Pinpoint the cell where the given text exists, returning its (x, y) midpoint coordinate. 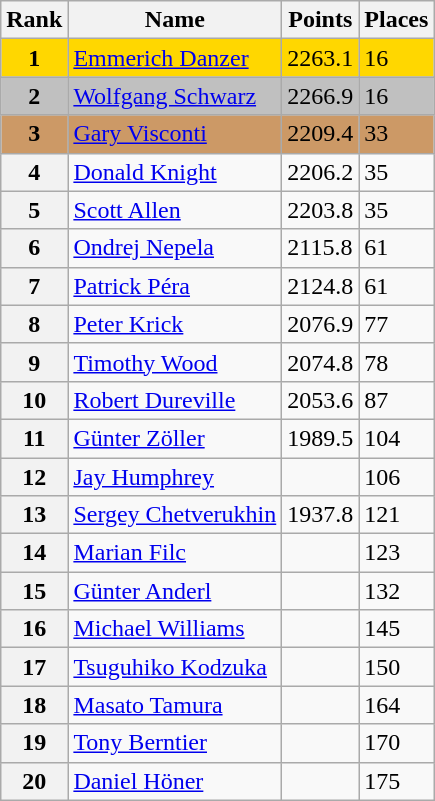
19 (34, 743)
145 (396, 629)
78 (396, 362)
Rank (34, 20)
Timothy Wood (175, 362)
Emmerich Danzer (175, 58)
11 (34, 438)
4 (34, 172)
3 (34, 134)
Scott Allen (175, 210)
2124.8 (320, 286)
1989.5 (320, 438)
15 (34, 591)
164 (396, 705)
2115.8 (320, 248)
121 (396, 515)
20 (34, 781)
87 (396, 400)
Michael Williams (175, 629)
Tsuguhiko Kodzuka (175, 667)
Gary Visconti (175, 134)
132 (396, 591)
9 (34, 362)
Peter Krick (175, 324)
150 (396, 667)
Günter Anderl (175, 591)
Name (175, 20)
2263.1 (320, 58)
10 (34, 400)
Tony Berntier (175, 743)
13 (34, 515)
Wolfgang Schwarz (175, 96)
Marian Filc (175, 553)
106 (396, 477)
5 (34, 210)
33 (396, 134)
12 (34, 477)
17 (34, 667)
104 (396, 438)
18 (34, 705)
Places (396, 20)
170 (396, 743)
2209.4 (320, 134)
Patrick Péra (175, 286)
2 (34, 96)
Robert Dureville (175, 400)
Masato Tamura (175, 705)
2076.9 (320, 324)
1937.8 (320, 515)
Sergey Chetverukhin (175, 515)
Points (320, 20)
14 (34, 553)
77 (396, 324)
Daniel Höner (175, 781)
2266.9 (320, 96)
Günter Zöller (175, 438)
123 (396, 553)
Jay Humphrey (175, 477)
7 (34, 286)
8 (34, 324)
6 (34, 248)
2203.8 (320, 210)
Ondrej Nepela (175, 248)
175 (396, 781)
2074.8 (320, 362)
2206.2 (320, 172)
1 (34, 58)
Donald Knight (175, 172)
2053.6 (320, 400)
